Provide the (X, Y) coordinate of the cell's center where the given text is located.  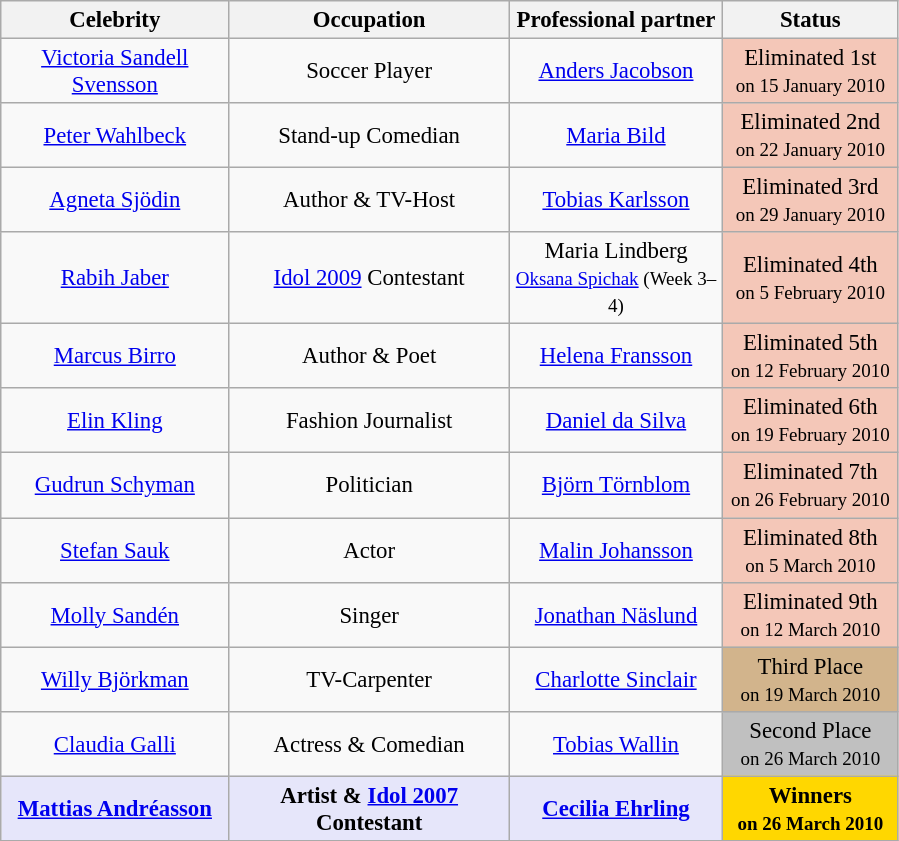
Claudia Galli (115, 744)
Elin Kling (115, 420)
Gudrun Schyman (115, 486)
Agneta Sjödin (115, 200)
Winnerson 26 March 2010 (811, 808)
Rabih Jaber (115, 278)
Occupation (370, 20)
Idol 2009 Contestant (370, 278)
Artist & Idol 2007 Contestant (370, 808)
Maria LindbergOksana Spichak (Week 3–4) (616, 278)
Cecilia Ehrling (616, 808)
Eliminated 4thon 5 February 2010 (811, 278)
Mattias Andréasson (115, 808)
Malin Johansson (616, 550)
Charlotte Sinclair (616, 680)
Stand-up Comedian (370, 136)
Daniel da Silva (616, 420)
Politician (370, 486)
Fashion Journalist (370, 420)
Peter Wahlbeck (115, 136)
Anders Jacobson (616, 72)
Eliminated 1ston 15 January 2010 (811, 72)
Author & TV-Host (370, 200)
Tobias Karlsson (616, 200)
Eliminated 7thon 26 February 2010 (811, 486)
Willy Björkman (115, 680)
Eliminated 8thon 5 March 2010 (811, 550)
Eliminated 5thon 12 February 2010 (811, 356)
Marcus Birro (115, 356)
Author & Poet (370, 356)
Victoria Sandell Svensson (115, 72)
Status (811, 20)
Eliminated 2ndon 22 January 2010 (811, 136)
Maria Bild (616, 136)
Helena Fransson (616, 356)
Soccer Player (370, 72)
Eliminated 9thon 12 March 2010 (811, 614)
Eliminated 6thon 19 February 2010 (811, 420)
Professional partner (616, 20)
TV-Carpenter (370, 680)
Second Placeon 26 March 2010 (811, 744)
Tobias Wallin (616, 744)
Jonathan Näslund (616, 614)
Molly Sandén (115, 614)
Eliminated 3rdon 29 January 2010 (811, 200)
Third Placeon 19 March 2010 (811, 680)
Stefan Sauk (115, 550)
Actress & Comedian (370, 744)
Celebrity (115, 20)
Actor (370, 550)
Singer (370, 614)
Björn Törnblom (616, 486)
